From the cell containing the given text, extract its center point as [x, y] coordinate. 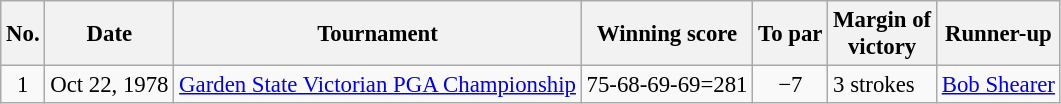
Garden State Victorian PGA Championship [378, 85]
−7 [790, 85]
75-68-69-69=281 [667, 85]
Margin ofvictory [882, 34]
To par [790, 34]
Runner-up [998, 34]
Winning score [667, 34]
1 [23, 85]
Oct 22, 1978 [110, 85]
No. [23, 34]
Tournament [378, 34]
Date [110, 34]
Bob Shearer [998, 85]
3 strokes [882, 85]
